Capture the cell that displays the provided text and extract its (x, y) central coordinate. 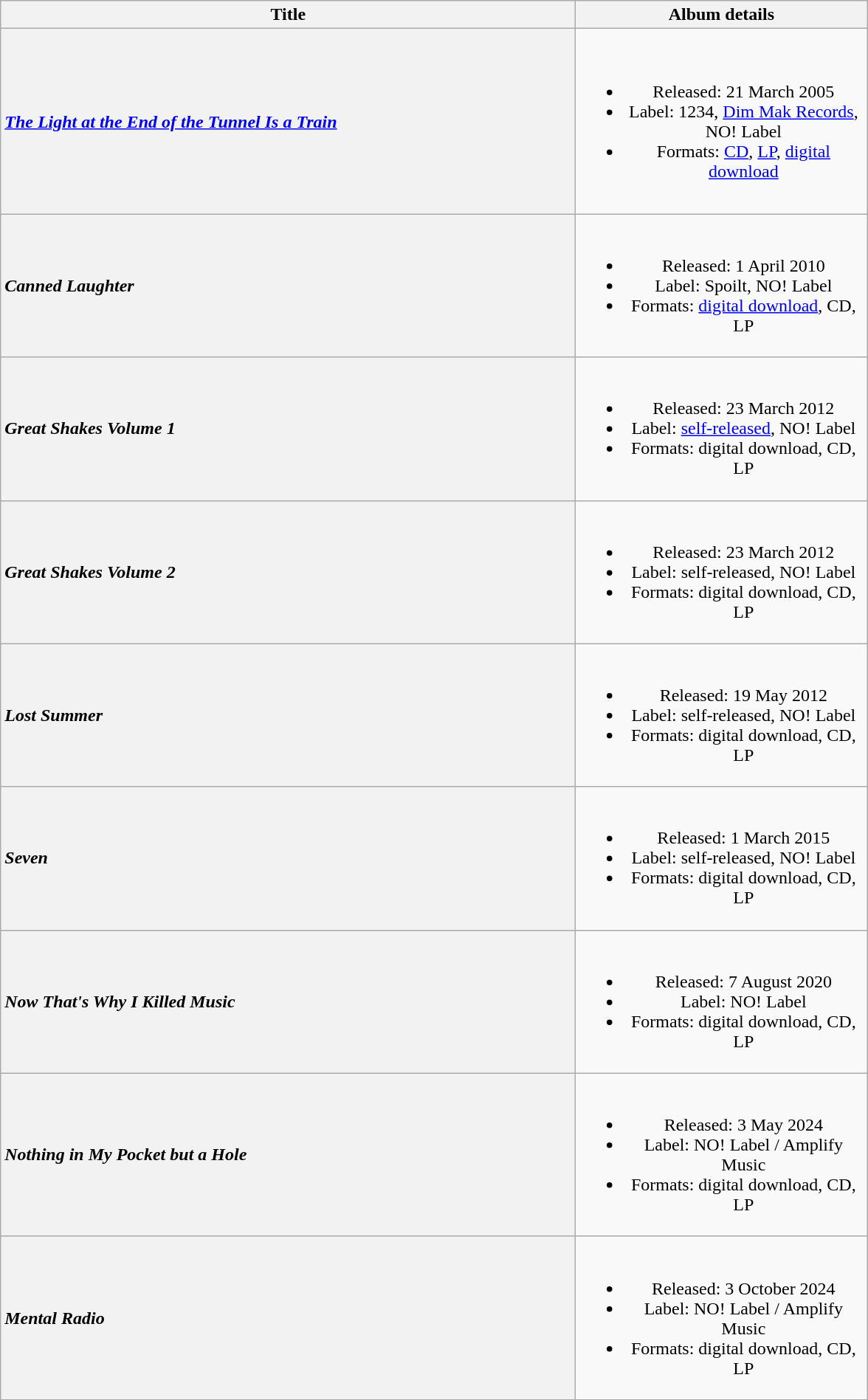
Released: 21 March 2005Label: 1234, Dim Mak Records, NO! LabelFormats: CD, LP, digital download (722, 121)
Nothing in My Pocket but a Hole (288, 1154)
Lost Summer (288, 715)
Great Shakes Volume 2 (288, 572)
The Light at the End of the Tunnel Is a Train (288, 121)
Released: 1 March 2015Label: self-released, NO! LabelFormats: digital download, CD, LP (722, 858)
Canned Laughter (288, 286)
Album details (722, 15)
Mental Radio (288, 1318)
Released: 1 April 2010Label: Spoilt, NO! LabelFormats: digital download, CD, LP (722, 286)
Title (288, 15)
Seven (288, 858)
Released: 3 October 2024Label: NO! Label / Amplify MusicFormats: digital download, CD, LP (722, 1318)
Released: 3 May 2024Label: NO! Label / Amplify MusicFormats: digital download, CD, LP (722, 1154)
Now That's Why I Killed Music (288, 1001)
Released: 7 August 2020Label: NO! LabelFormats: digital download, CD, LP (722, 1001)
Great Shakes Volume 1 (288, 429)
Released: 19 May 2012Label: self-released, NO! LabelFormats: digital download, CD, LP (722, 715)
